Scan for the cell matching the given text and deliver its [X, Y] coordinate at center. 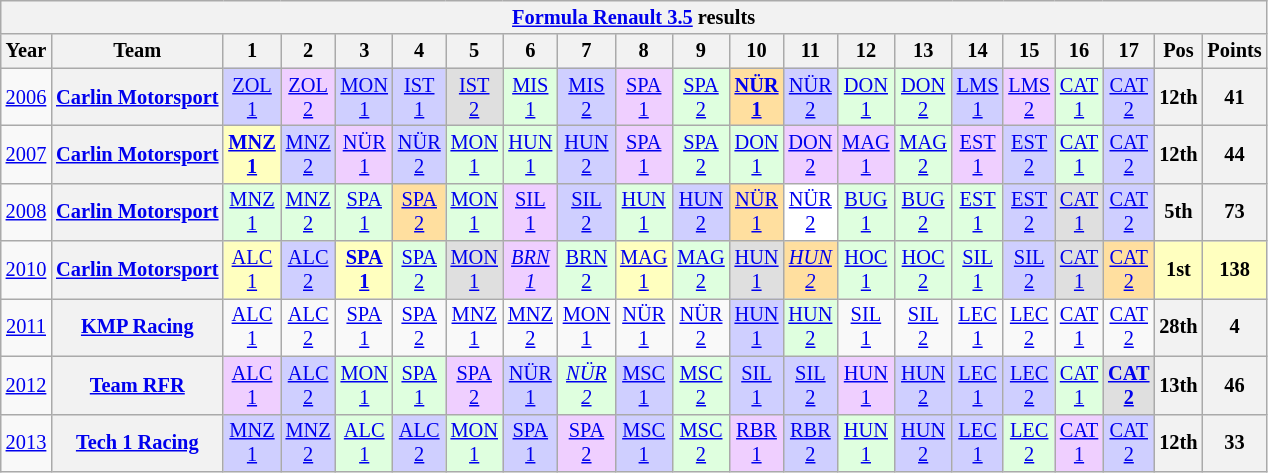
RBR2 [810, 443]
13th [1178, 385]
Year [26, 51]
2006 [26, 97]
11 [810, 51]
10 [757, 51]
8 [644, 51]
12 [866, 51]
Tech 1 Racing [137, 443]
33 [1235, 443]
BUG1 [866, 212]
1st [1178, 270]
Team [137, 51]
HOC2 [924, 270]
7 [586, 51]
13 [924, 51]
3 [364, 51]
2012 [26, 385]
17 [1128, 51]
Formula Renault 3.5 results [634, 17]
2011 [26, 327]
5 [474, 51]
2008 [26, 212]
ZOL1 [252, 97]
28th [1178, 327]
IST1 [420, 97]
Team RFR [137, 385]
73 [1235, 212]
Pos [1178, 51]
44 [1235, 154]
MIS2 [586, 97]
ZOL2 [308, 97]
Points [1235, 51]
HOC1 [866, 270]
14 [978, 51]
KMP Racing [137, 327]
6 [530, 51]
BRN1 [530, 270]
5th [1178, 212]
2 [308, 51]
15 [1029, 51]
1 [252, 51]
138 [1235, 270]
LMS2 [1029, 97]
BUG2 [924, 212]
2007 [26, 154]
2013 [26, 443]
MIS1 [530, 97]
16 [1079, 51]
BRN2 [586, 270]
46 [1235, 385]
IST2 [474, 97]
LMS1 [978, 97]
RBR1 [757, 443]
2010 [26, 270]
9 [700, 51]
41 [1235, 97]
